Search for the cell housing the specified text and yield its (X, Y) center coordinate. 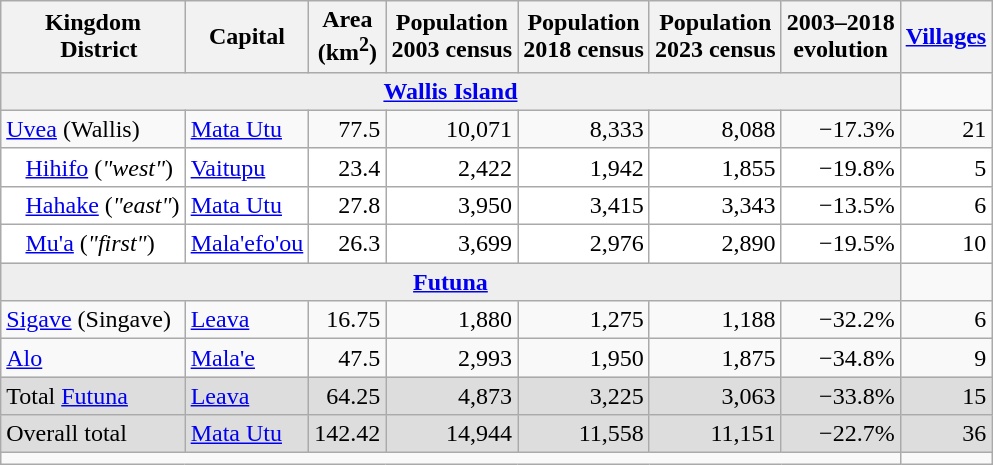
4,873 (452, 396)
Capital (247, 37)
1,942 (584, 167)
1,880 (452, 320)
3,343 (715, 205)
Vaitupu (247, 167)
Villages (946, 37)
27.8 (348, 205)
23.4 (348, 167)
2,976 (584, 244)
Futuna (450, 282)
8,333 (584, 129)
8,088 (715, 129)
Mala'efo'ou (247, 244)
3,225 (584, 396)
Hihifo ("west") (93, 167)
3,063 (715, 396)
2,422 (452, 167)
Population2003 census (452, 37)
11,558 (584, 434)
142.42 (348, 434)
2003–2018evolution (840, 37)
−19.5% (840, 244)
10 (946, 244)
1,275 (584, 320)
9 (946, 358)
77.5 (348, 129)
16.75 (348, 320)
Overall total (93, 434)
Total Futuna (93, 396)
Hahake ("east") (93, 205)
10,071 (452, 129)
Alo (93, 358)
5 (946, 167)
1,188 (715, 320)
−34.8% (840, 358)
Sigave (Singave) (93, 320)
Population2023 census (715, 37)
3,415 (584, 205)
−33.8% (840, 396)
1,875 (715, 358)
3,699 (452, 244)
Wallis Island (450, 91)
26.3 (348, 244)
Mala'e (247, 358)
Uvea (Wallis) (93, 129)
2,993 (452, 358)
Kingdom District (93, 37)
47.5 (348, 358)
−19.8% (840, 167)
Area(km2) (348, 37)
−32.2% (840, 320)
Population2018 census (584, 37)
−22.7% (840, 434)
2,890 (715, 244)
15 (946, 396)
11,151 (715, 434)
3,950 (452, 205)
36 (946, 434)
21 (946, 129)
−13.5% (840, 205)
64.25 (348, 396)
14,944 (452, 434)
−17.3% (840, 129)
1,855 (715, 167)
1,950 (584, 358)
Mu'a ("first") (93, 244)
